Determine the [x, y] coordinate at the center of the cell enclosing the given text.  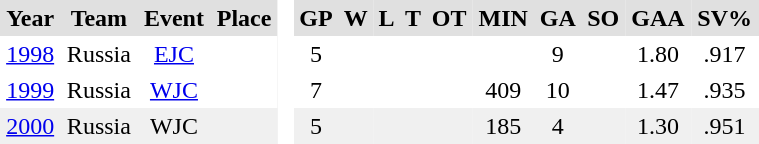
1.80 [658, 54]
MIN [503, 18]
1998 [30, 54]
Event [174, 18]
.935 [725, 90]
7 [316, 90]
4 [558, 126]
SV% [725, 18]
1.30 [658, 126]
SO [604, 18]
10 [558, 90]
409 [503, 90]
1.47 [658, 90]
T [413, 18]
Team [98, 18]
Year [30, 18]
Place [244, 18]
GA [558, 18]
OT [449, 18]
W [356, 18]
L [386, 18]
1999 [30, 90]
185 [503, 126]
GP [316, 18]
9 [558, 54]
2000 [30, 126]
EJC [174, 54]
.951 [725, 126]
GAA [658, 18]
.917 [725, 54]
